Determine the [x, y] coordinate at the center of the cell enclosing the given text.  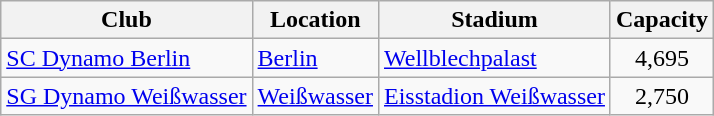
Stadium [494, 20]
Wellblechpalast [494, 58]
SG Dynamo Weißwasser [126, 96]
Location [315, 20]
Eisstadion Weißwasser [494, 96]
Club [126, 20]
2,750 [662, 96]
SC Dynamo Berlin [126, 58]
Weißwasser [315, 96]
Capacity [662, 20]
4,695 [662, 58]
Berlin [315, 58]
